For the text-containing cell, return its midpoint in [X, Y] coordinate format. 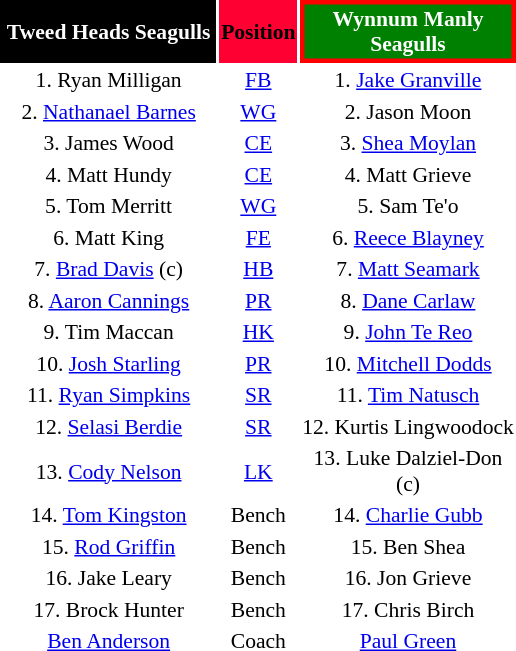
5. Sam Te'o [408, 206]
LK [258, 471]
15. Rod Griffin [109, 546]
13. Luke Dalziel-Don (c) [408, 471]
Position [258, 32]
3. Shea Moylan [408, 143]
15. Ben Shea [408, 546]
1. Jake Granville [408, 80]
4. Matt Grieve [408, 174]
Tweed Heads Seagulls [109, 32]
11. Tim Natusch [408, 395]
HK [258, 332]
12. Selasi Berdie [109, 426]
2. Jason Moon [408, 112]
9. Tim Maccan [109, 332]
11. Ryan Simpkins [109, 395]
3. James Wood [109, 143]
9. John Te Reo [408, 332]
6. Matt King [109, 238]
12. Kurtis Lingwoodock [408, 426]
7. Brad Davis (c) [109, 269]
8. Dane Carlaw [408, 300]
1. Ryan Milligan [109, 80]
16. Jake Leary [109, 578]
Wynnum Manly Seagulls [408, 32]
17. Brock Hunter [109, 610]
2. Nathanael Barnes [109, 112]
10. Mitchell Dodds [408, 364]
14. Tom Kingston [109, 515]
HB [258, 269]
5. Tom Merritt [109, 206]
13. Cody Nelson [109, 471]
4. Matt Hundy [109, 174]
7. Matt Seamark [408, 269]
10. Josh Starling [109, 364]
FE [258, 238]
17. Chris Birch [408, 610]
14. Charlie Gubb [408, 515]
8. Aaron Cannings [109, 300]
16. Jon Grieve [408, 578]
6. Reece Blayney [408, 238]
FB [258, 80]
